Locate the cell with the specified text and output its (X, Y) center coordinate. 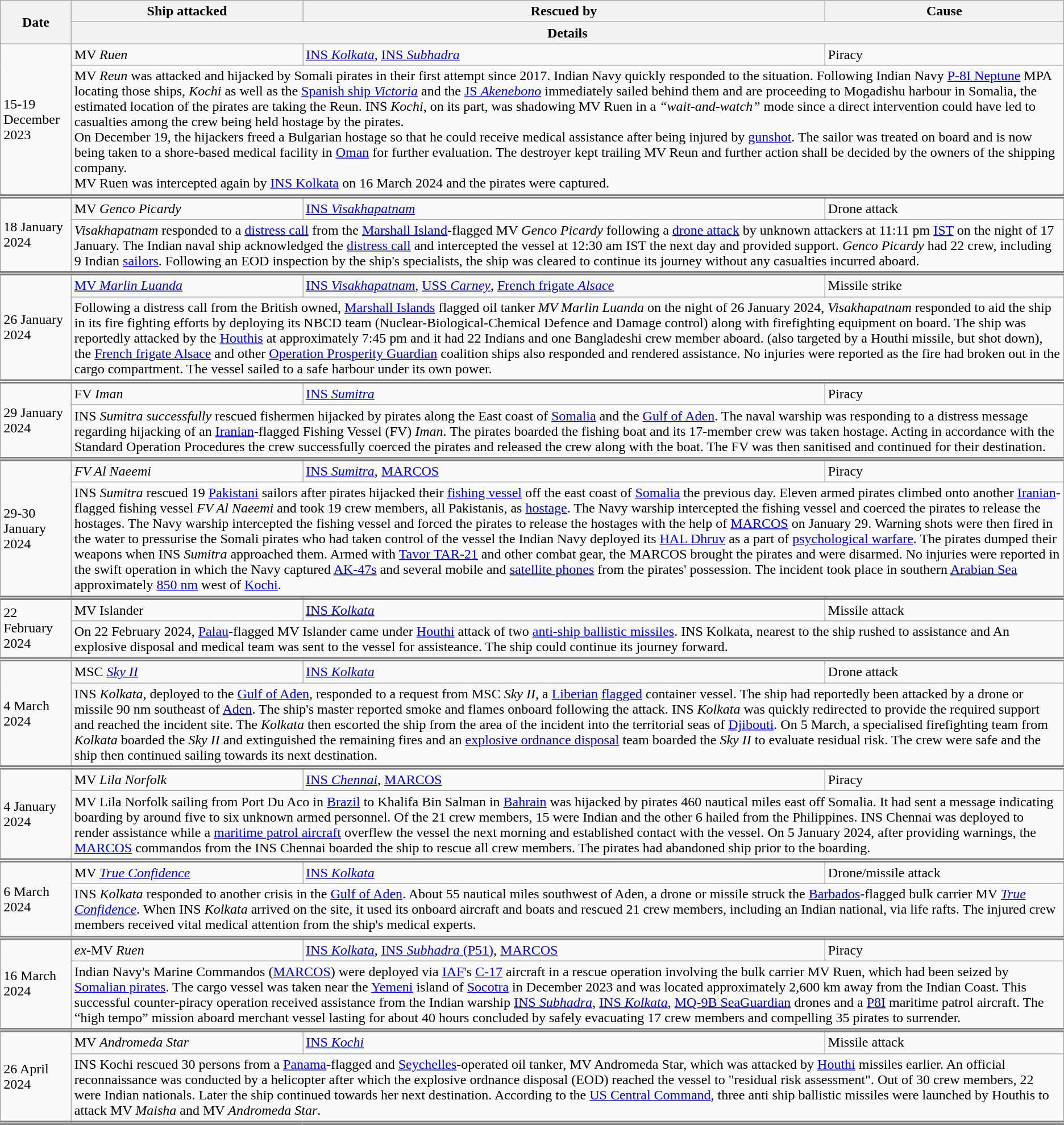
29 January 2024 (36, 420)
INS Visakhapatnam, USS Carney, French frigate Alsace (564, 285)
MV Genco Picardy (186, 208)
26 April 2024 (36, 1076)
INS Sumitra, MARCOS (564, 470)
MV Marlin Luanda (186, 285)
INS Kolkata, INS Subhadra (564, 55)
22 February 2024 (36, 628)
MV Islander (186, 609)
Date (36, 22)
Cause (944, 11)
MV Lila Norfolk (186, 780)
INS Sumitra (564, 393)
Missile strike (944, 285)
Ship attacked (186, 11)
Details (567, 33)
FV Iman (186, 393)
29-30 January 2024 (36, 528)
Rescued by (564, 11)
Drone/missile attack (944, 872)
MV Andromeda Star (186, 1042)
MSC Sky II (186, 672)
4 March 2024 (36, 714)
INS Visakhapatnam (564, 208)
18 January 2024 (36, 235)
FV Al Naeemi (186, 470)
6 March 2024 (36, 899)
15-19 December 2023 (36, 120)
INS Chennai, MARCOS (564, 780)
ex-MV Ruen (186, 949)
4 January 2024 (36, 814)
INS Kolkata, INS Subhadra (P51), MARCOS (564, 949)
MV Ruen (186, 55)
16 March 2024 (36, 984)
INS Kochi (564, 1042)
MV True Confidence (186, 872)
26 January 2024 (36, 327)
